Detect which cell encompasses the target text, then output its [X, Y] center coordinate. 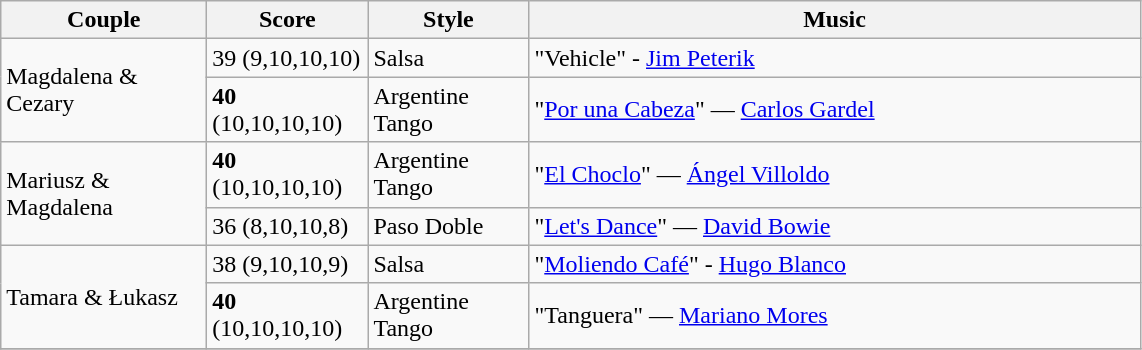
"Vehicle" - Jim Peterik [834, 58]
"Let's Dance" — David Bowie [834, 226]
"Moliendo Café" - Hugo Blanco [834, 264]
38 (9,10,10,9) [288, 264]
Music [834, 20]
"Tanguera" — Mariano Mores [834, 316]
Paso Doble [448, 226]
Style [448, 20]
Tamara & Łukasz [104, 296]
Magdalena & Cezary [104, 90]
Score [288, 20]
Couple [104, 20]
36 (8,10,10,8) [288, 226]
39 (9,10,10,10) [288, 58]
"Por una Cabeza" — Carlos Gardel [834, 110]
"El Choclo" — Ángel Villoldo [834, 174]
Mariusz & Magdalena [104, 194]
